Return (x, y) of the center of cell containing provided text 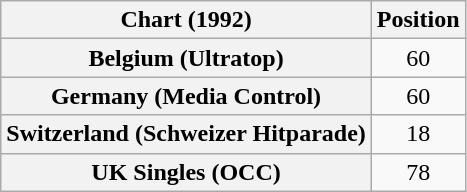
Belgium (Ultratop) (186, 58)
78 (418, 172)
18 (418, 134)
Switzerland (Schweizer Hitparade) (186, 134)
Germany (Media Control) (186, 96)
Position (418, 20)
Chart (1992) (186, 20)
UK Singles (OCC) (186, 172)
